Locate the cell with the specified text and output its (x, y) center coordinate. 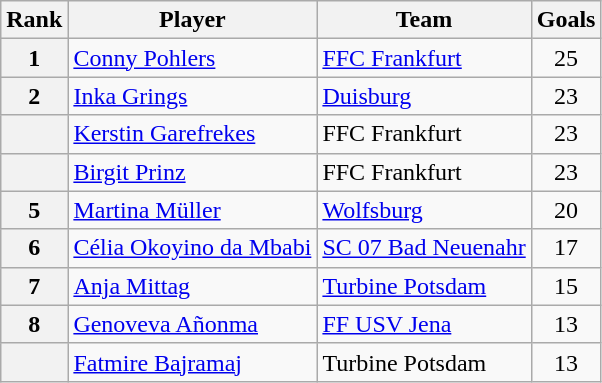
Martina Müller (192, 210)
FF USV Jena (424, 324)
Duisburg (424, 96)
15 (566, 286)
7 (34, 286)
Rank (34, 20)
Kerstin Garefrekes (192, 134)
Célia Okoyino da Mbabi (192, 248)
Fatmire Bajramaj (192, 362)
Birgit Prinz (192, 172)
8 (34, 324)
Player (192, 20)
5 (34, 210)
Inka Grings (192, 96)
SC 07 Bad Neuenahr (424, 248)
2 (34, 96)
17 (566, 248)
20 (566, 210)
1 (34, 58)
Conny Pohlers (192, 58)
Anja Mittag (192, 286)
Team (424, 20)
Wolfsburg (424, 210)
Goals (566, 20)
6 (34, 248)
Genoveva Añonma (192, 324)
25 (566, 58)
